Pinpoint the cell where the given text exists, returning its (X, Y) midpoint coordinate. 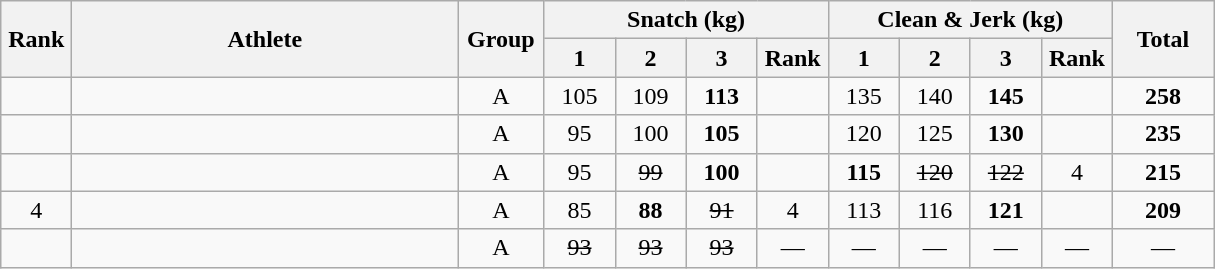
116 (934, 210)
145 (1006, 96)
130 (1006, 134)
135 (864, 96)
122 (1006, 172)
109 (650, 96)
215 (1162, 172)
125 (934, 134)
121 (1006, 210)
235 (1162, 134)
Total (1162, 39)
258 (1162, 96)
140 (934, 96)
99 (650, 172)
Athlete (265, 39)
209 (1162, 210)
Clean & Jerk (kg) (970, 20)
88 (650, 210)
115 (864, 172)
91 (722, 210)
Group (501, 39)
Snatch (kg) (686, 20)
85 (580, 210)
